Extract the [X, Y] coordinate from the center of the cell holding the provided text.  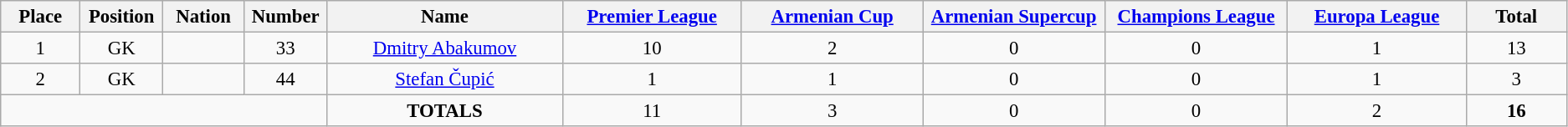
TOTALS [445, 111]
Armenian Supercup [1014, 17]
16 [1516, 111]
Europa League [1377, 17]
Armenian Cup [832, 17]
Stefan Čupić [445, 79]
Premier League [652, 17]
13 [1516, 48]
11 [652, 111]
44 [286, 79]
33 [286, 48]
Name [445, 17]
Place [40, 17]
Position [122, 17]
10 [652, 48]
Dmitry Abakumov [445, 48]
Champions League [1196, 17]
Total [1516, 17]
Number [286, 17]
Nation [204, 17]
